Provide the (X, Y) coordinate of the cell's center where the given text is located.  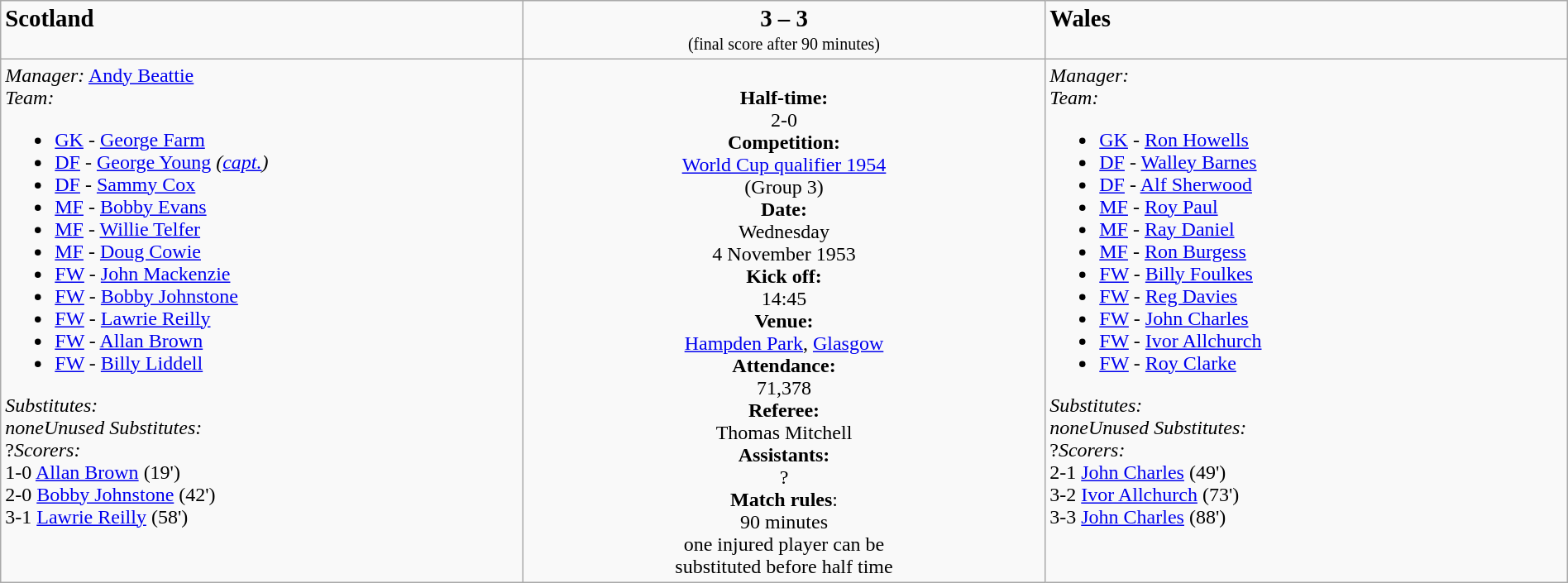
Scotland (262, 30)
Wales (1307, 30)
3 – 3(final score after 90 minutes) (784, 30)
